For the text-containing cell, return its midpoint in [x, y] coordinate format. 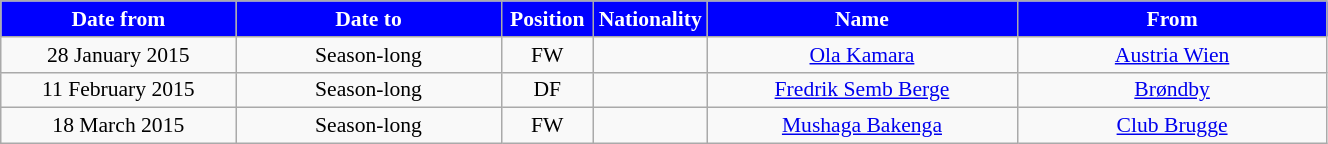
From [1172, 19]
Brøndby [1172, 90]
Date to [368, 19]
Fredrik Semb Berge [862, 90]
11 February 2015 [118, 90]
Austria Wien [1172, 55]
Date from [118, 19]
28 January 2015 [118, 55]
DF [548, 90]
Position [548, 19]
Nationality [650, 19]
Mushaga Bakenga [862, 126]
Ola Kamara [862, 55]
18 March 2015 [118, 126]
Club Brugge [1172, 126]
Name [862, 19]
